Output the [x, y] coordinate of the center of the cell containing the given text.  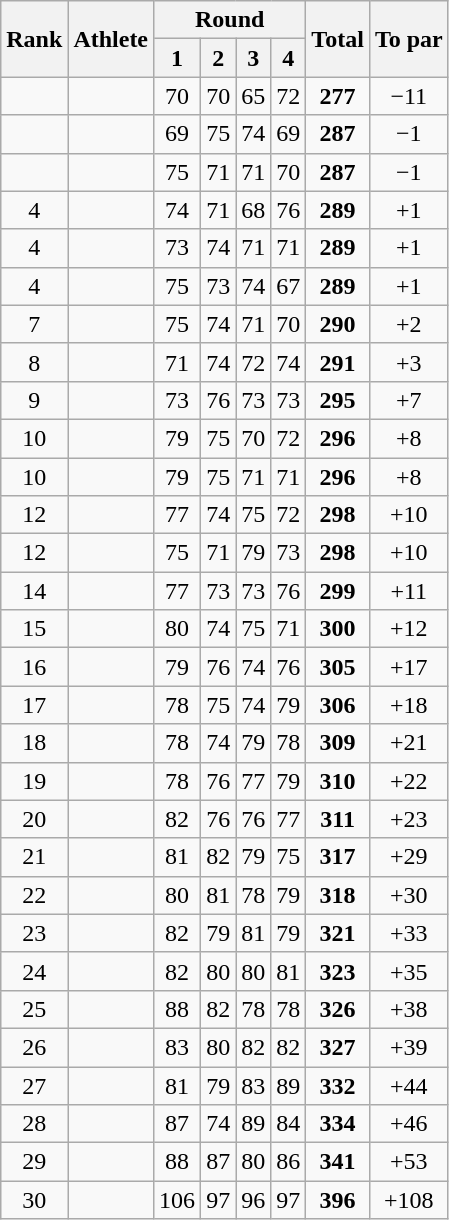
+35 [408, 971]
29 [34, 1162]
+44 [408, 1085]
326 [338, 1009]
+3 [408, 362]
20 [34, 819]
27 [34, 1085]
332 [338, 1085]
18 [34, 743]
28 [34, 1124]
17 [34, 705]
2 [218, 58]
+12 [408, 629]
106 [178, 1200]
323 [338, 971]
+21 [408, 743]
15 [34, 629]
25 [34, 1009]
30 [34, 1200]
+17 [408, 667]
14 [34, 591]
299 [338, 591]
19 [34, 781]
84 [288, 1124]
8 [34, 362]
+33 [408, 933]
7 [34, 324]
Athlete [111, 39]
96 [254, 1200]
21 [34, 857]
317 [338, 857]
310 [338, 781]
+22 [408, 781]
9 [34, 400]
−11 [408, 96]
68 [254, 210]
321 [338, 933]
+46 [408, 1124]
311 [338, 819]
1 [178, 58]
3 [254, 58]
+108 [408, 1200]
65 [254, 96]
309 [338, 743]
291 [338, 362]
16 [34, 667]
+39 [408, 1047]
396 [338, 1200]
+18 [408, 705]
To par [408, 39]
Round [230, 20]
+38 [408, 1009]
+29 [408, 857]
Rank [34, 39]
290 [338, 324]
+53 [408, 1162]
Total [338, 39]
341 [338, 1162]
86 [288, 1162]
+23 [408, 819]
300 [338, 629]
+30 [408, 895]
26 [34, 1047]
327 [338, 1047]
295 [338, 400]
67 [288, 286]
24 [34, 971]
+7 [408, 400]
318 [338, 895]
+11 [408, 591]
334 [338, 1124]
22 [34, 895]
305 [338, 667]
+2 [408, 324]
23 [34, 933]
306 [338, 705]
277 [338, 96]
